Find where the given text appears and provide that cell's center as [x, y] coordinate. 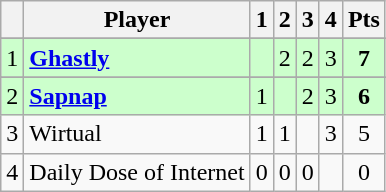
6 [364, 96]
Daily Dose of Internet [137, 172]
Player [137, 20]
Pts [364, 20]
Sapnap [137, 96]
5 [364, 134]
7 [364, 58]
Wirtual [137, 134]
Ghastly [137, 58]
